Provide the (X, Y) coordinate of the cell's center where the given text is located.  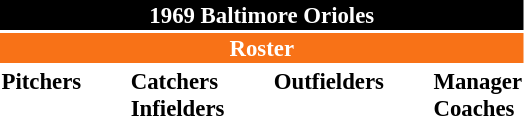
1969 Baltimore Orioles (262, 15)
Roster (262, 48)
